Locate the cell with the specified text and output its (x, y) center coordinate. 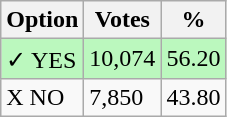
✓ YES (42, 59)
% (194, 20)
7,850 (122, 97)
43.80 (194, 97)
56.20 (194, 59)
X NO (42, 97)
Votes (122, 20)
10,074 (122, 59)
Option (42, 20)
